Extract the (X, Y) coordinate from the center of the cell holding the provided text.  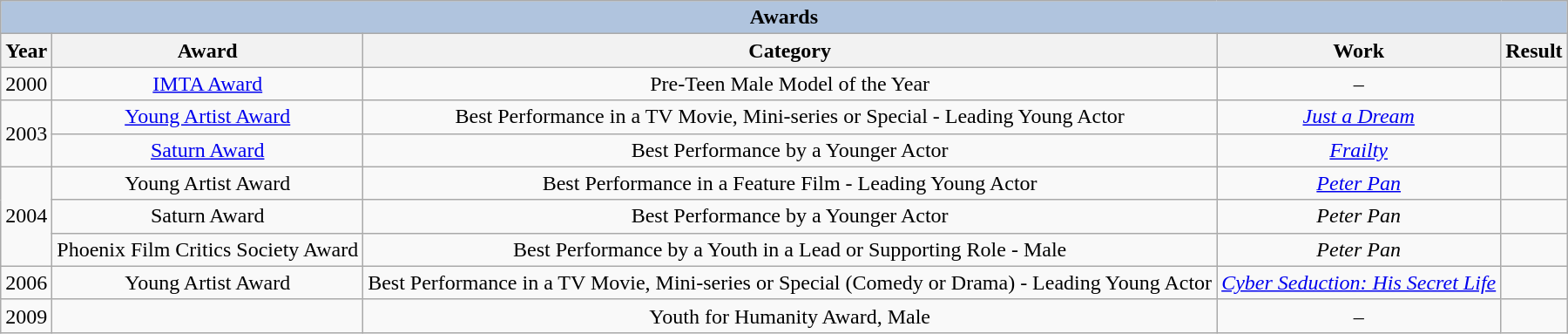
Category (790, 51)
Year (26, 51)
Pre-Teen Male Model of the Year (790, 84)
2004 (26, 216)
2009 (26, 316)
Best Performance in a TV Movie, Mini-series or Special - Leading Young Actor (790, 117)
2003 (26, 133)
2000 (26, 84)
Best Performance by a Youth in a Lead or Supporting Role - Male (790, 249)
Youth for Humanity Award, Male (790, 316)
Best Performance in a Feature Film - Leading Young Actor (790, 183)
Best Performance in a TV Movie, Mini-series or Special (Comedy or Drama) - Leading Young Actor (790, 283)
Frailty (1359, 150)
IMTA Award (207, 84)
Work (1359, 51)
Phoenix Film Critics Society Award (207, 249)
Award (207, 51)
Result (1534, 51)
Cyber Seduction: His Secret Life (1359, 283)
Awards (784, 17)
2006 (26, 283)
Just a Dream (1359, 117)
